Provide the (X, Y) coordinate of the cell's center where the given text is located.  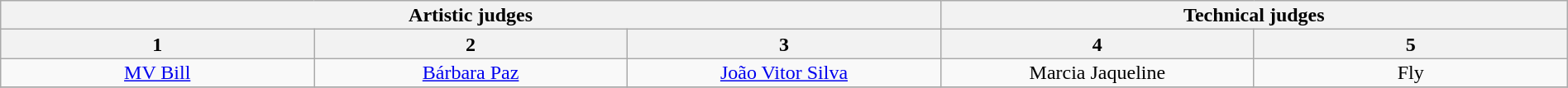
2 (471, 44)
Artistic judges (471, 15)
1 (157, 44)
3 (784, 44)
Fly (1411, 72)
Bárbara Paz (471, 72)
Marcia Jaqueline (1097, 72)
João Vitor Silva (784, 72)
MV Bill (157, 72)
4 (1097, 44)
5 (1411, 44)
Technical judges (1254, 15)
